Extract the [x, y] coordinate from the center of the cell holding the provided text.  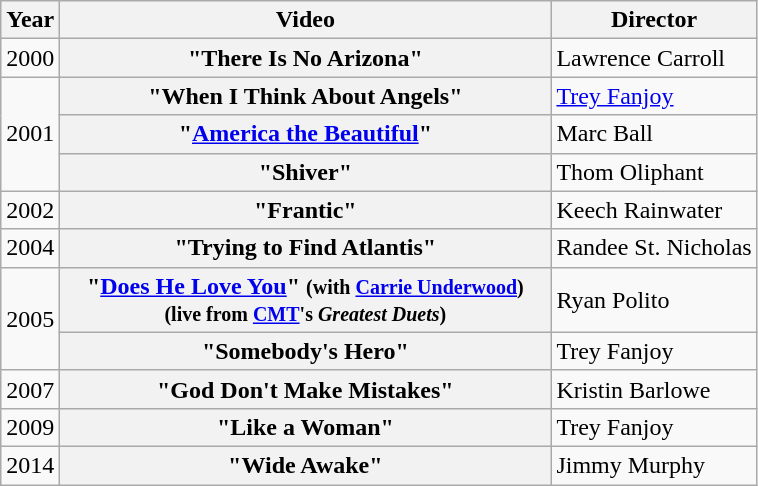
Video [306, 20]
"God Don't Make Mistakes" [306, 389]
"Shiver" [306, 172]
"Trying to Find Atlantis" [306, 248]
2005 [30, 318]
"Wide Awake" [306, 465]
"Somebody's Hero" [306, 351]
Year [30, 20]
"Frantic" [306, 210]
Director [654, 20]
2009 [30, 427]
2001 [30, 134]
Lawrence Carroll [654, 58]
"There Is No Arizona" [306, 58]
"Does He Love You" (with Carrie Underwood)(live from CMT's Greatest Duets) [306, 300]
"America the Beautiful" [306, 134]
2002 [30, 210]
Thom Oliphant [654, 172]
Ryan Polito [654, 300]
Jimmy Murphy [654, 465]
Randee St. Nicholas [654, 248]
2014 [30, 465]
2000 [30, 58]
2004 [30, 248]
"Like a Woman" [306, 427]
"When I Think About Angels" [306, 96]
2007 [30, 389]
Keech Rainwater [654, 210]
Kristin Barlowe [654, 389]
Marc Ball [654, 134]
